Identify which cell holds the provided text, then report its [X, Y] central coordinate. 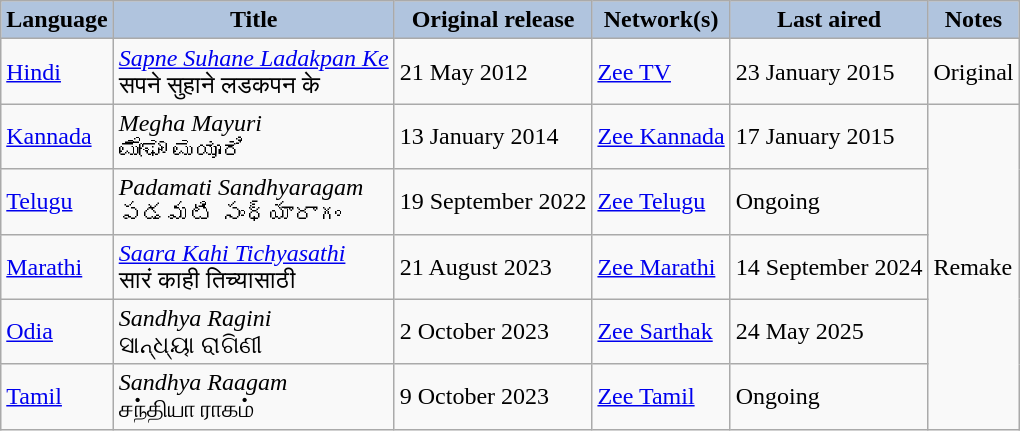
Padamati Sandhyaragam పడమటి సంధ్యారాగం [254, 202]
Zee Sarthak [661, 332]
9 October 2023 [493, 396]
Sandhya Raagam சந்தியா ராகம் [254, 396]
Saara Kahi Tichyasathi सारं काही तिच्यासाठी [254, 266]
Marathi [57, 266]
21 August 2023 [493, 266]
Zee TV [661, 72]
19 September 2022 [493, 202]
Zee Kannada [661, 136]
Sapne Suhane Ladakpan Ke सपने सुहाने लडकपन के [254, 72]
21 May 2012 [493, 72]
Odia [57, 332]
Zee Tamil [661, 396]
Hindi [57, 72]
14 September 2024 [829, 266]
Sandhya Ragini ସାନ୍ଧ୍ୟା ରାଗିଣୀ [254, 332]
23 January 2015 [829, 72]
Kannada [57, 136]
Original release [493, 20]
Tamil [57, 396]
Title [254, 20]
Megha Mayuri ಮೇಘಾ ಮಯೂರಿ [254, 136]
Network(s) [661, 20]
Last aired [829, 20]
Language [57, 20]
13 January 2014 [493, 136]
24 May 2025 [829, 332]
Zee Telugu [661, 202]
Notes [974, 20]
Telugu [57, 202]
2 October 2023 [493, 332]
Zee Marathi [661, 266]
Original [974, 72]
Remake [974, 266]
17 January 2015 [829, 136]
